Capture the cell that displays the provided text and extract its (X, Y) central coordinate. 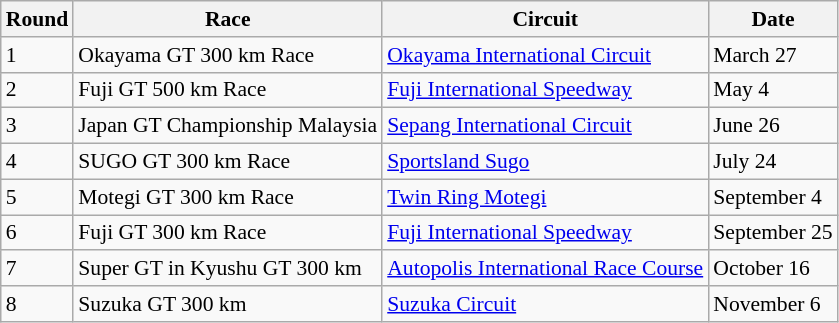
Sportsland Sugo (545, 162)
July 24 (772, 162)
1 (38, 55)
Date (772, 19)
6 (38, 233)
September 25 (772, 233)
Super GT in Kyushu GT 300 km (228, 269)
7 (38, 269)
Fuji GT 300 km Race (228, 233)
8 (38, 304)
2 (38, 90)
Okayama International Circuit (545, 55)
March 27 (772, 55)
Suzuka GT 300 km (228, 304)
November 6 (772, 304)
Fuji GT 500 km Race (228, 90)
4 (38, 162)
Suzuka Circuit (545, 304)
SUGO GT 300 km Race (228, 162)
Sepang International Circuit (545, 126)
Okayama GT 300 km Race (228, 55)
Circuit (545, 19)
Japan GT Championship Malaysia (228, 126)
May 4 (772, 90)
3 (38, 126)
Round (38, 19)
5 (38, 197)
Motegi GT 300 km Race (228, 197)
September 4 (772, 197)
Twin Ring Motegi (545, 197)
Autopolis International Race Course (545, 269)
Race (228, 19)
October 16 (772, 269)
June 26 (772, 126)
